Scan for the cell matching the given text and deliver its [x, y] coordinate at center. 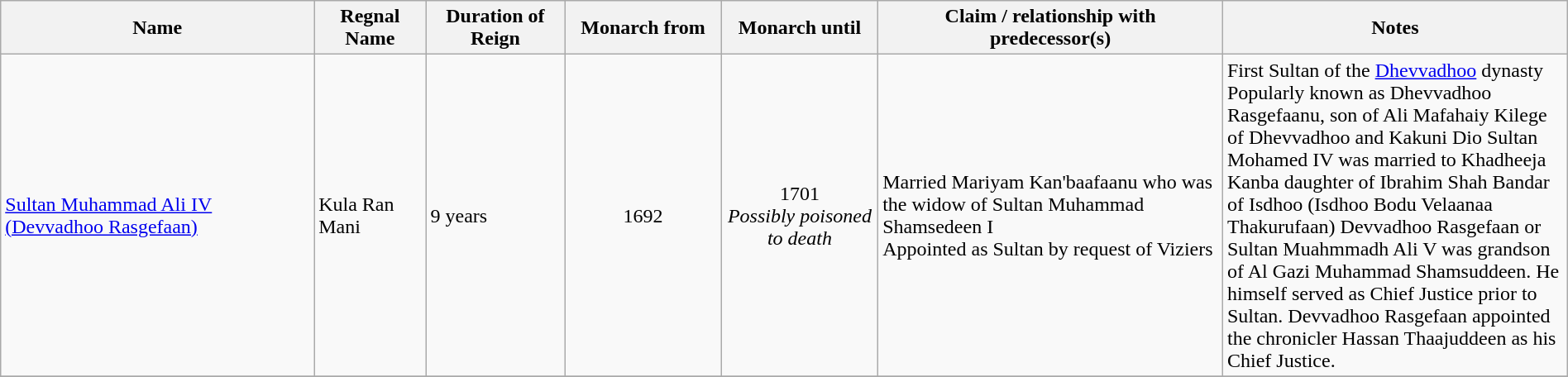
Sultan Muhammad Ali IV (Devvadhoo Rasgefaan) [157, 215]
Married Mariyam Kan'baafaanu who was the widow of Sultan Muhammad Shamsedeen IAppointed as Sultan by request of Viziers [1050, 215]
9 years [495, 215]
1701Possibly poisoned to death [799, 215]
Monarch until [799, 28]
1692 [643, 215]
Name [157, 28]
Kula Ran Mani [370, 215]
Duration of Reign [495, 28]
Claim / relationship with predecessor(s) [1050, 28]
Regnal Name [370, 28]
Monarch from [643, 28]
Notes [1394, 28]
